Detect which cell encompasses the target text, then output its [x, y] center coordinate. 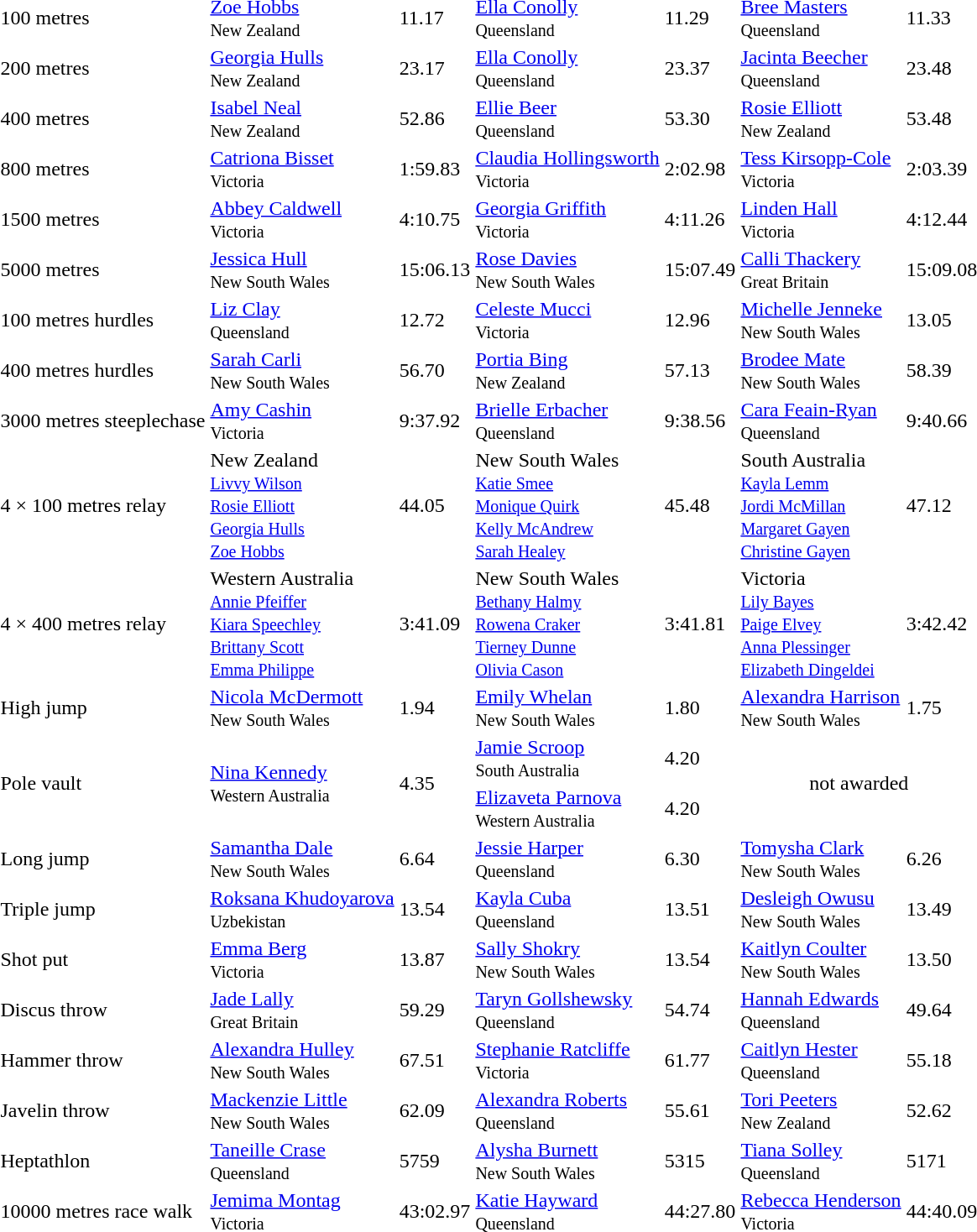
45.48 [700, 505]
62.09 [435, 1111]
61.77 [700, 1061]
Elizaveta ParnovaWestern Australia [567, 809]
Alexandra RobertsQueensland [567, 1111]
Claudia HollingsworthVictoria [567, 170]
Ellie BeerQueensland [567, 119]
Linden HallVictoria [821, 220]
Jacinta BeecherQueensland [821, 69]
9:38.56 [700, 421]
3:41.09 [435, 624]
Sarah CarliNew South Wales [302, 371]
Rose DaviesNew South Wales [567, 270]
Nina KennedyWestern Australia [302, 784]
Sally ShokryNew South Wales [567, 960]
3:41.81 [700, 624]
12.96 [700, 321]
Ella ConollyQueensland [567, 69]
Hannah EdwardsQueensland [821, 1010]
Tomysha ClarkNew South Wales [821, 859]
Jessie HarperQueensland [567, 859]
Georgia HullsNew Zealand [302, 69]
New South WalesKatie SmeeMonique QuirkKelly McAndrewSarah Healey [567, 505]
2:02.98 [700, 170]
Caitlyn HesterQueensland [821, 1061]
1.80 [700, 708]
Mackenzie LittleNew South Wales [302, 1111]
Desleigh OwusuNew South Wales [821, 910]
Jamie ScroopSouth Australia [567, 759]
9:37.92 [435, 421]
Tess Kirsopp-ColeVictoria [821, 170]
15:06.13 [435, 270]
Alexandra HarrisonNew South Wales [821, 708]
Brodee MateNew South Wales [821, 371]
5315 [700, 1162]
Western AustraliaAnnie PfeifferKiara SpeechleyBrittany ScottEmma Philippe [302, 624]
57.13 [700, 371]
6.64 [435, 859]
52.86 [435, 119]
12.72 [435, 321]
Tiana SolleyQueensland [821, 1162]
13.51 [700, 910]
VictoriaLily BayesPaige ElveyAnna PlessingerElizabeth Dingeldei [821, 624]
6.30 [700, 859]
59.29 [435, 1010]
New South WalesBethany HalmyRowena CrakerTierney DunneOlivia Cason [567, 624]
54.74 [700, 1010]
56.70 [435, 371]
5759 [435, 1162]
4.35 [435, 784]
Cara Feain-RyanQueensland [821, 421]
Samantha DaleNew South Wales [302, 859]
53.30 [700, 119]
Jessica HullNew South Wales [302, 270]
Roksana KhudoyarovaUzbekistan [302, 910]
Taryn GollshewskyQueensland [567, 1010]
Georgia GriffithVictoria [567, 220]
23.17 [435, 69]
67.51 [435, 1061]
1:59.83 [435, 170]
New ZealandLivvy WilsonRosie ElliottGeorgia HullsZoe Hobbs [302, 505]
Brielle ErbacherQueensland [567, 421]
Liz ClayQueensland [302, 321]
Michelle JennekeNew South Wales [821, 321]
23.37 [700, 69]
Taneille CraseQueensland [302, 1162]
13.87 [435, 960]
55.61 [700, 1111]
Abbey CaldwellVictoria [302, 220]
4:10.75 [435, 220]
Stephanie RatcliffeVictoria [567, 1061]
Emily WhelanNew South Wales [567, 708]
Isabel NealNew Zealand [302, 119]
Tori PeetersNew Zealand [821, 1111]
44.05 [435, 505]
Alexandra HulleyNew South Wales [302, 1061]
Rosie ElliottNew Zealand [821, 119]
Kaitlyn CoulterNew South Wales [821, 960]
Amy CashinVictoria [302, 421]
Catriona BissetVictoria [302, 170]
4:11.26 [700, 220]
Celeste MucciVictoria [567, 321]
Nicola McDermottNew South Wales [302, 708]
Jade LallyGreat Britain [302, 1010]
Emma BergVictoria [302, 960]
South AustraliaKayla LemmJordi McMillanMargaret GayenChristine Gayen [821, 505]
Kayla CubaQueensland [567, 910]
1.94 [435, 708]
Portia BingNew Zealand [567, 371]
Alysha BurnettNew South Wales [567, 1162]
15:07.49 [700, 270]
Calli ThackeryGreat Britain [821, 270]
